From the cell containing the given text, extract its center point as [x, y] coordinate. 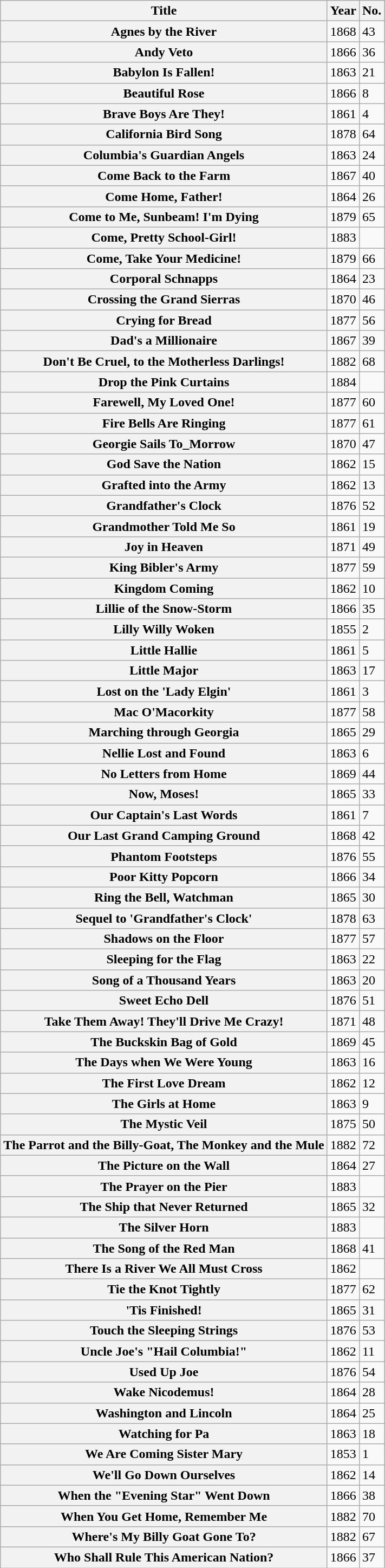
36 [371, 52]
55 [371, 856]
No Letters from Home [164, 774]
Georgie Sails To_Morrow [164, 444]
The Parrot and the Billy-Goat, The Monkey and the Mule [164, 1145]
66 [371, 258]
Little Hallie [164, 650]
37 [371, 1557]
Uncle Joe's "Hail Columbia!" [164, 1351]
The Picture on the Wall [164, 1165]
35 [371, 609]
'Tis Finished! [164, 1310]
46 [371, 300]
25 [371, 1413]
21 [371, 73]
51 [371, 1001]
5 [371, 650]
California Bird Song [164, 134]
Fire Bells Are Ringing [164, 423]
Title [164, 11]
56 [371, 320]
Ring the Bell, Watchman [164, 897]
7 [371, 815]
1855 [343, 630]
1875 [343, 1124]
23 [371, 279]
12 [371, 1083]
The Mystic Veil [164, 1124]
Song of a Thousand Years [164, 980]
Poor Kitty Popcorn [164, 877]
15 [371, 464]
God Save the Nation [164, 464]
64 [371, 134]
8 [371, 93]
3 [371, 691]
32 [371, 1207]
Grandfather's Clock [164, 506]
6 [371, 753]
4 [371, 114]
Brave Boys Are They! [164, 114]
Sweet Echo Dell [164, 1001]
10 [371, 588]
Sequel to 'Grandfather's Clock' [164, 918]
Drop the Pink Curtains [164, 382]
54 [371, 1372]
The Silver Horn [164, 1227]
Andy Veto [164, 52]
Lillie of the Snow-Storm [164, 609]
Come, Take Your Medicine! [164, 258]
The Prayer on the Pier [164, 1186]
68 [371, 361]
Now, Moses! [164, 794]
61 [371, 423]
Grandmother Told Me So [164, 526]
72 [371, 1145]
44 [371, 774]
22 [371, 960]
Touch the Sleeping Strings [164, 1331]
11 [371, 1351]
There Is a River We All Must Cross [164, 1269]
The Song of the Red Man [164, 1248]
Lost on the 'Lady Elgin' [164, 691]
Used Up Joe [164, 1372]
Come Back to the Farm [164, 176]
39 [371, 341]
63 [371, 918]
60 [371, 403]
When You Get Home, Remember Me [164, 1516]
70 [371, 1516]
The First Love Dream [164, 1083]
Come to Me, Sunbeam! I'm Dying [164, 217]
Babylon Is Fallen! [164, 73]
The Ship that Never Returned [164, 1207]
27 [371, 1165]
57 [371, 939]
38 [371, 1495]
Our Last Grand Camping Ground [164, 835]
16 [371, 1062]
42 [371, 835]
33 [371, 794]
We'll Go Down Ourselves [164, 1475]
Lilly Willy Woken [164, 630]
Beautiful Rose [164, 93]
Wake Nicodemus! [164, 1392]
43 [371, 31]
Dad's a Millionaire [164, 341]
When the "Evening Star" Went Down [164, 1495]
Come, Pretty School-Girl! [164, 237]
59 [371, 567]
The Buckskin Bag of Gold [164, 1042]
Farewell, My Loved One! [164, 403]
We Are Coming Sister Mary [164, 1454]
Nellie Lost and Found [164, 753]
41 [371, 1248]
Washington and Lincoln [164, 1413]
Marching through Georgia [164, 733]
53 [371, 1331]
30 [371, 897]
17 [371, 671]
34 [371, 877]
62 [371, 1290]
45 [371, 1042]
Come Home, Father! [164, 196]
48 [371, 1021]
20 [371, 980]
1884 [343, 382]
49 [371, 547]
Year [343, 11]
52 [371, 506]
The Girls at Home [164, 1104]
1853 [343, 1454]
Who Shall Rule This American Nation? [164, 1557]
40 [371, 176]
Kingdom Coming [164, 588]
18 [371, 1434]
Mac O'Macorkity [164, 712]
24 [371, 155]
1 [371, 1454]
58 [371, 712]
13 [371, 485]
Grafted into the Army [164, 485]
Corporal Schnapps [164, 279]
Sleeping for the Flag [164, 960]
No. [371, 11]
29 [371, 733]
Don't Be Cruel, to the Motherless Darlings! [164, 361]
Little Major [164, 671]
Shadows on the Floor [164, 939]
Agnes by the River [164, 31]
47 [371, 444]
50 [371, 1124]
Crying for Bread [164, 320]
67 [371, 1537]
Phantom Footsteps [164, 856]
Our Captain's Last Words [164, 815]
Watching for Pa [164, 1434]
Where's My Billy Goat Gone To? [164, 1537]
19 [371, 526]
Crossing the Grand Sierras [164, 300]
King Bibler's Army [164, 567]
26 [371, 196]
65 [371, 217]
The Days when We Were Young [164, 1062]
31 [371, 1310]
2 [371, 630]
Columbia's Guardian Angels [164, 155]
9 [371, 1104]
Tie the Knot Tightly [164, 1290]
28 [371, 1392]
14 [371, 1475]
Joy in Heaven [164, 547]
Take Them Away! They'll Drive Me Crazy! [164, 1021]
